For the text-containing cell, return its midpoint in [X, Y] coordinate format. 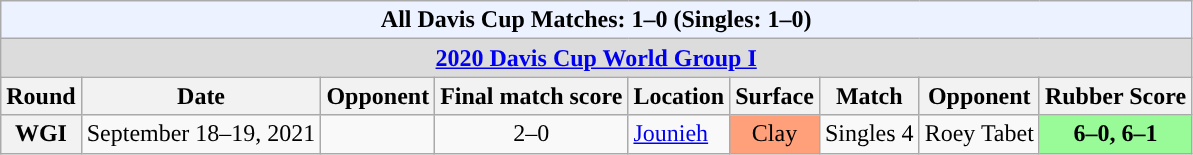
Date [201, 96]
Surface [775, 96]
Roey Tabet [979, 134]
Location [679, 96]
Final match score [532, 96]
September 18–19, 2021 [201, 134]
6–0, 6–1 [1115, 134]
All Davis Cup Matches: 1–0 (Singles: 1–0) [596, 20]
Rubber Score [1115, 96]
Jounieh [679, 134]
Clay [775, 134]
2020 Davis Cup World Group I [596, 58]
Match [869, 96]
WGI [41, 134]
2–0 [532, 134]
Singles 4 [869, 134]
Round [41, 96]
